For the text-containing cell, return its midpoint in (X, Y) coordinate format. 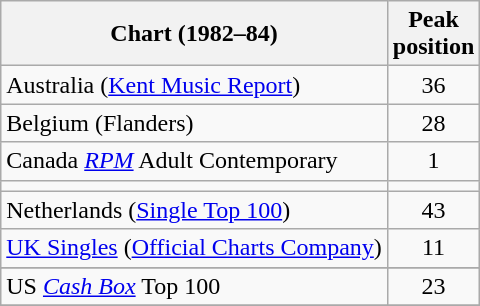
36 (433, 85)
11 (433, 248)
Peakposition (433, 34)
Chart (1982–84) (194, 34)
Australia (Kent Music Report) (194, 85)
28 (433, 123)
1 (433, 161)
US Cash Box Top 100 (194, 286)
23 (433, 286)
Netherlands (Single Top 100) (194, 210)
Belgium (Flanders) (194, 123)
UK Singles (Official Charts Company) (194, 248)
Canada RPM Adult Contemporary (194, 161)
43 (433, 210)
